Scan for the cell matching the given text and deliver its (X, Y) coordinate at center. 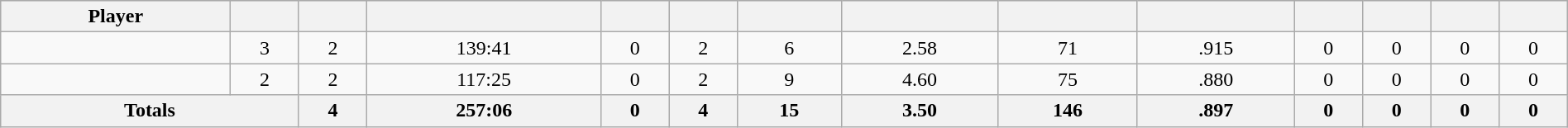
Player (116, 17)
4.60 (920, 79)
2.58 (920, 48)
71 (1068, 48)
146 (1068, 111)
3.50 (920, 111)
117:25 (485, 79)
Totals (150, 111)
3 (265, 48)
257:06 (485, 111)
15 (789, 111)
9 (789, 79)
139:41 (485, 48)
.880 (1216, 79)
.915 (1216, 48)
75 (1068, 79)
.897 (1216, 111)
6 (789, 48)
